Return (x, y) of the center of cell containing provided text 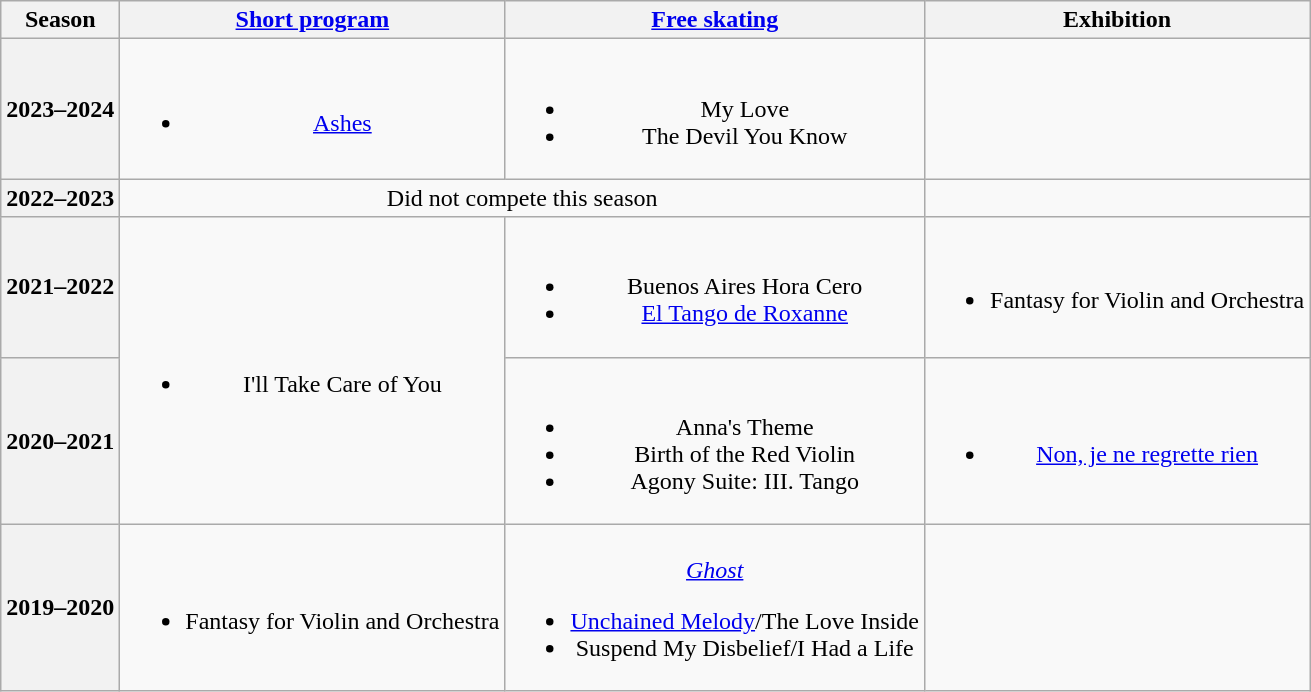
2020–2021 (60, 440)
2019–2020 (60, 608)
2021–2022 (60, 287)
I'll Take Care of You (312, 370)
Buenos Aires Hora Cero El Tango de Roxanne (715, 287)
Ashes (312, 109)
Did not compete this season (522, 198)
Exhibition (1118, 20)
My LoveThe Devil You Know (715, 109)
Free skating (715, 20)
2023–2024 (60, 109)
2022–2023 (60, 198)
Non, je ne regrette rien (1118, 440)
GhostUnchained Melody/The Love Inside Suspend My Disbelief/I Had a Life (715, 608)
Anna's ThemeBirth of the Red Violin Agony Suite: III. Tango (715, 440)
Short program (312, 20)
Season (60, 20)
